Return (X, Y) of the center of cell containing provided text 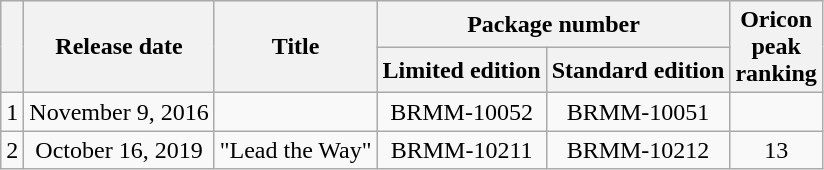
"Lead the Way" (296, 150)
BRMM-10211 (462, 150)
November 9, 2016 (119, 112)
October 16, 2019 (119, 150)
BRMM-10052 (462, 112)
Standard edition (638, 70)
BRMM-10212 (638, 150)
Release date (119, 47)
Title (296, 47)
1 (12, 112)
BRMM-10051 (638, 112)
Limited edition (462, 70)
Package number (554, 24)
2 (12, 150)
13 (776, 150)
Oriconpeakranking (776, 47)
